Capture the cell that displays the provided text and extract its (X, Y) central coordinate. 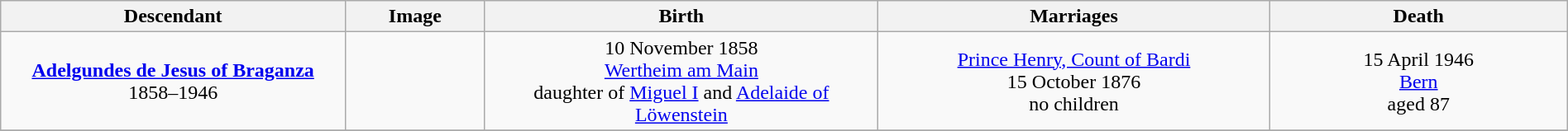
Prince Henry, Count of Bardi15 October 1876 no children (1074, 81)
15 April 1946Bernaged 87 (1418, 81)
Image (415, 16)
Death (1418, 16)
Descendant (174, 16)
Marriages (1074, 16)
Birth (681, 16)
Adelgundes de Jesus of Braganza1858–1946 (174, 81)
10 November 1858Wertheim am Maindaughter of Miguel I and Adelaide of Löwenstein (681, 81)
